Capture the cell that displays the provided text and extract its (x, y) central coordinate. 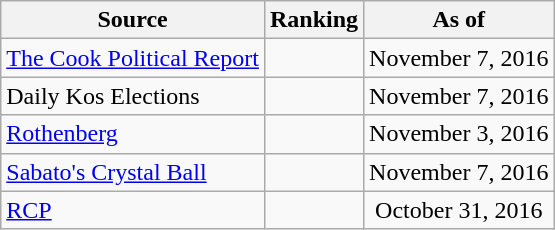
Ranking (314, 20)
October 31, 2016 (459, 210)
The Cook Political Report (133, 58)
RCP (133, 210)
As of (459, 20)
November 3, 2016 (459, 134)
Daily Kos Elections (133, 96)
Source (133, 20)
Sabato's Crystal Ball (133, 172)
Rothenberg (133, 134)
